Pinpoint the cell where the given text exists, returning its [x, y] midpoint coordinate. 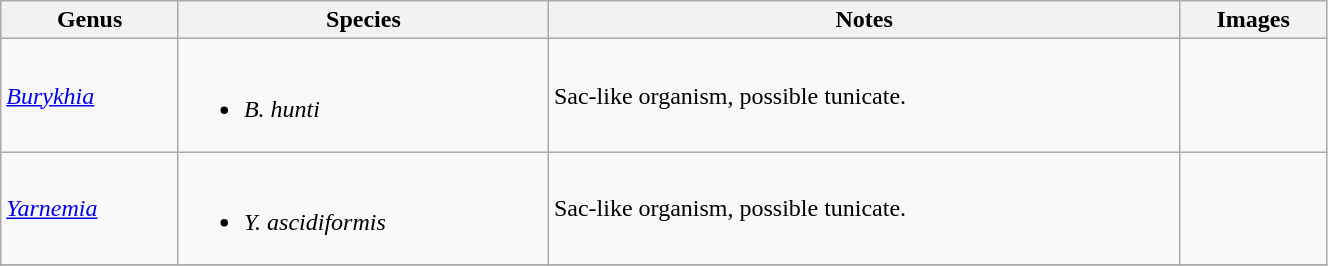
Yarnemia [90, 208]
Genus [90, 20]
Y. ascidiformis [363, 208]
Burykhia [90, 96]
Images [1254, 20]
B. hunti [363, 96]
Notes [864, 20]
Species [363, 20]
